Return the (X, Y) coordinate for the center point of the cell that contains the specified text.  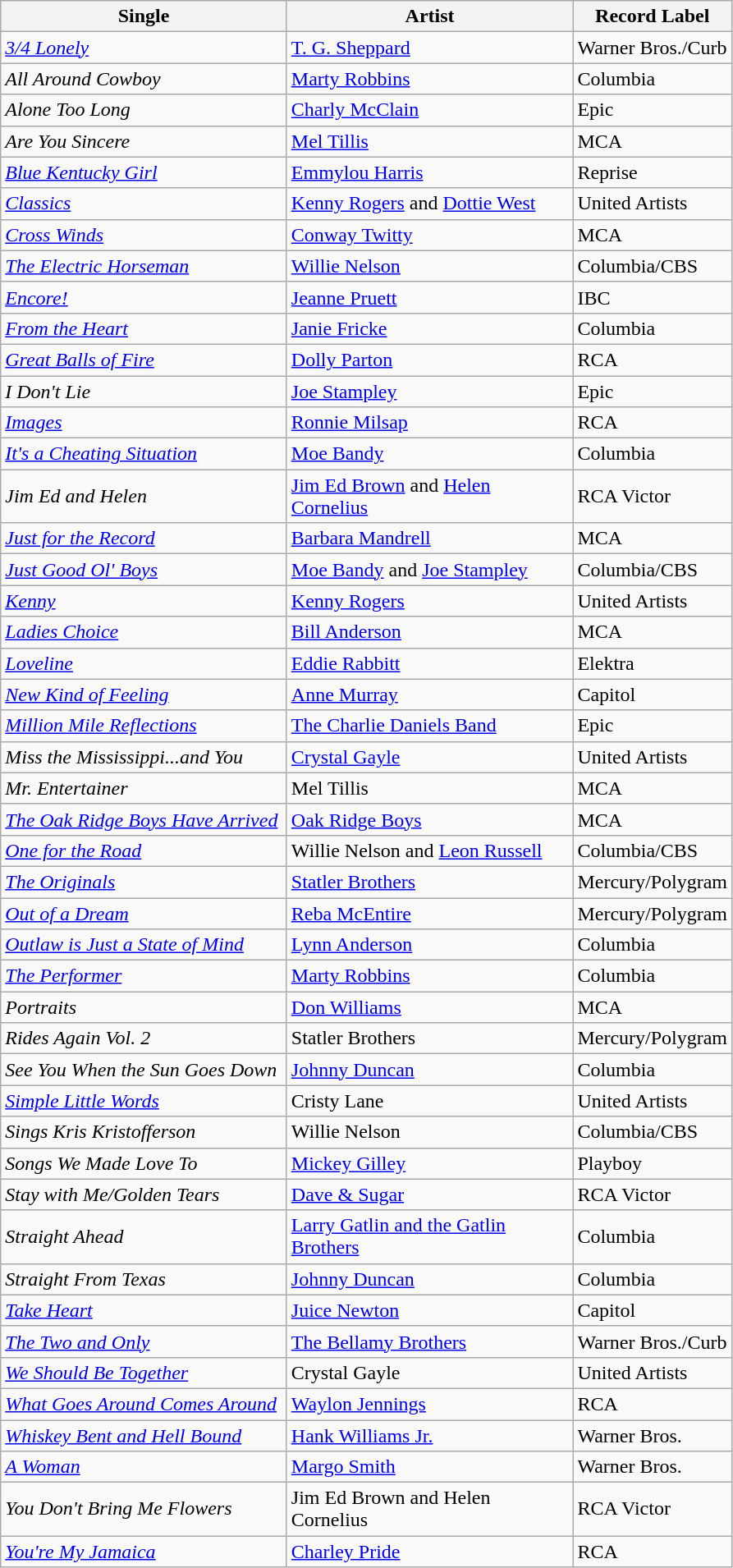
Rides Again Vol. 2 (144, 1038)
Eddie Rabbitt (430, 663)
From the Heart (144, 328)
Sings Kris Kristofferson (144, 1132)
Janie Fricke (430, 328)
You're My Jamaica (144, 1552)
T. G. Sheppard (430, 48)
Joe Stampley (430, 392)
Bill Anderson (430, 632)
Reba McEntire (430, 914)
Miss the Mississippi...and You (144, 757)
A Woman (144, 1467)
Kenny (144, 601)
Emmylou Harris (430, 172)
Oak Ridge Boys (430, 819)
Kenny Rogers (430, 601)
Larry Gatlin and the Gatlin Brothers (430, 1236)
Don Williams (430, 1007)
Record Label (653, 16)
Willie Nelson and Leon Russell (430, 850)
Artist (430, 16)
The Performer (144, 976)
Outlaw is Just a State of Mind (144, 945)
Great Balls of Fire (144, 360)
Playboy (653, 1163)
I Don't Lie (144, 392)
Conway Twitty (430, 235)
You Don't Bring Me Flowers (144, 1509)
Mickey Gilley (430, 1163)
3/4 Lonely (144, 48)
The Electric Horseman (144, 266)
Whiskey Bent and Hell Bound (144, 1436)
The Bellamy Brothers (430, 1341)
We Should Be Together (144, 1373)
Jeanne Pruett (430, 297)
Stay with Me/Golden Tears (144, 1194)
Take Heart (144, 1310)
New Kind of Feeling (144, 695)
Classics (144, 204)
Million Mile Reflections (144, 726)
The Charlie Daniels Band (430, 726)
Lynn Anderson (430, 945)
Blue Kentucky Girl (144, 172)
Simple Little Words (144, 1101)
The Two and Only (144, 1341)
Elektra (653, 663)
IBC (653, 297)
Single (144, 16)
Alone Too Long (144, 110)
Just Good Ol' Boys (144, 570)
Are You Sincere (144, 141)
Ladies Choice (144, 632)
Waylon Jennings (430, 1404)
See You When the Sun Goes Down (144, 1070)
Anne Murray (430, 695)
Kenny Rogers and Dottie West (430, 204)
Portraits (144, 1007)
It's a Cheating Situation (144, 454)
Cristy Lane (430, 1101)
Dolly Parton (430, 360)
Out of a Dream (144, 914)
All Around Cowboy (144, 79)
One for the Road (144, 850)
Juice Newton (430, 1310)
The Originals (144, 882)
Songs We Made Love To (144, 1163)
Loveline (144, 663)
Reprise (653, 172)
Images (144, 423)
Encore! (144, 297)
Cross Winds (144, 235)
Charly McClain (430, 110)
Charley Pride (430, 1552)
Just for the Record (144, 539)
Jim Ed and Helen (144, 496)
The Oak Ridge Boys Have Arrived (144, 819)
Mr. Entertainer (144, 788)
Dave & Sugar (430, 1194)
Hank Williams Jr. (430, 1436)
Margo Smith (430, 1467)
Straight From Texas (144, 1279)
Barbara Mandrell (430, 539)
Ronnie Milsap (430, 423)
Moe Bandy and Joe Stampley (430, 570)
What Goes Around Comes Around (144, 1404)
Moe Bandy (430, 454)
Straight Ahead (144, 1236)
